Output the [X, Y] coordinate of the center of the cell containing the given text.  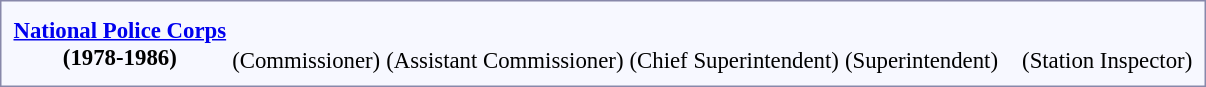
(Assistant Commissioner) [505, 46]
(Commissioner) [306, 46]
(Station Inspector) [1108, 46]
(Superintendent) [921, 46]
National Police Corps(1978-1986) [120, 44]
(Chief Superintendent) [734, 46]
